Find where the given text appears and provide that cell's center as (x, y) coordinate. 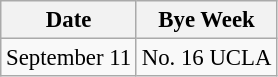
September 11 (69, 58)
No. 16 UCLA (206, 58)
Bye Week (206, 20)
Date (69, 20)
